Pinpoint the cell where the given text exists, returning its [x, y] midpoint coordinate. 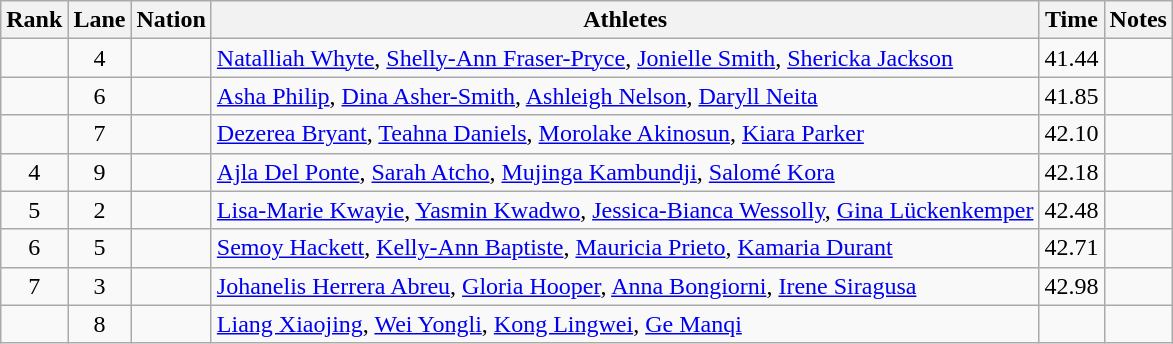
Rank [34, 20]
41.85 [1072, 96]
Time [1072, 20]
Ajla Del Ponte, Sarah Atcho, Mujinga Kambundji, Salomé Kora [625, 172]
Semoy Hackett, Kelly-Ann Baptiste, Mauricia Prieto, Kamaria Durant [625, 248]
Notes [1138, 20]
8 [100, 324]
42.18 [1072, 172]
Natalliah Whyte, Shelly-Ann Fraser-Pryce, Jonielle Smith, Shericka Jackson [625, 58]
2 [100, 210]
42.71 [1072, 248]
Athletes [625, 20]
41.44 [1072, 58]
Johanelis Herrera Abreu, Gloria Hooper, Anna Bongiorni, Irene Siragusa [625, 286]
Nation [171, 20]
Lane [100, 20]
3 [100, 286]
Dezerea Bryant, Teahna Daniels, Morolake Akinosun, Kiara Parker [625, 134]
9 [100, 172]
42.98 [1072, 286]
42.48 [1072, 210]
42.10 [1072, 134]
Asha Philip, Dina Asher-Smith, Ashleigh Nelson, Daryll Neita [625, 96]
Liang Xiaojing, Wei Yongli, Kong Lingwei, Ge Manqi [625, 324]
Lisa-Marie Kwayie, Yasmin Kwadwo, Jessica-Bianca Wessolly, Gina Lückenkemper [625, 210]
